Provide the (x, y) coordinate of the cell's center where the given text is located.  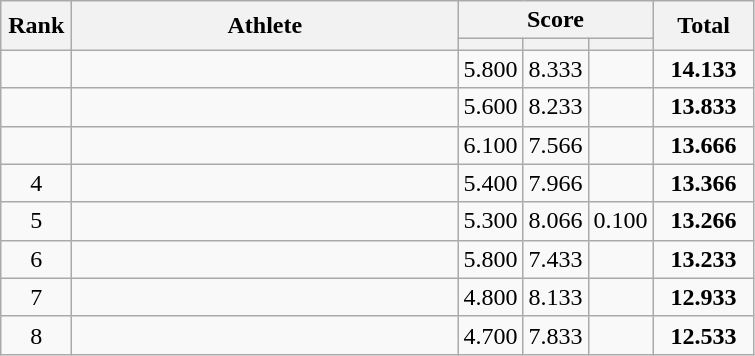
8.333 (556, 69)
13.666 (704, 145)
4.700 (490, 335)
Total (704, 26)
8 (36, 335)
5 (36, 221)
Athlete (265, 26)
4 (36, 183)
6 (36, 259)
8.066 (556, 221)
13.833 (704, 107)
12.533 (704, 335)
5.600 (490, 107)
12.933 (704, 297)
14.133 (704, 69)
0.100 (620, 221)
5.400 (490, 183)
6.100 (490, 145)
13.233 (704, 259)
4.800 (490, 297)
7.566 (556, 145)
8.233 (556, 107)
7.966 (556, 183)
8.133 (556, 297)
7.833 (556, 335)
7.433 (556, 259)
5.300 (490, 221)
7 (36, 297)
13.366 (704, 183)
Rank (36, 26)
13.266 (704, 221)
Score (556, 20)
